Find where the given text appears and provide that cell's center as [x, y] coordinate. 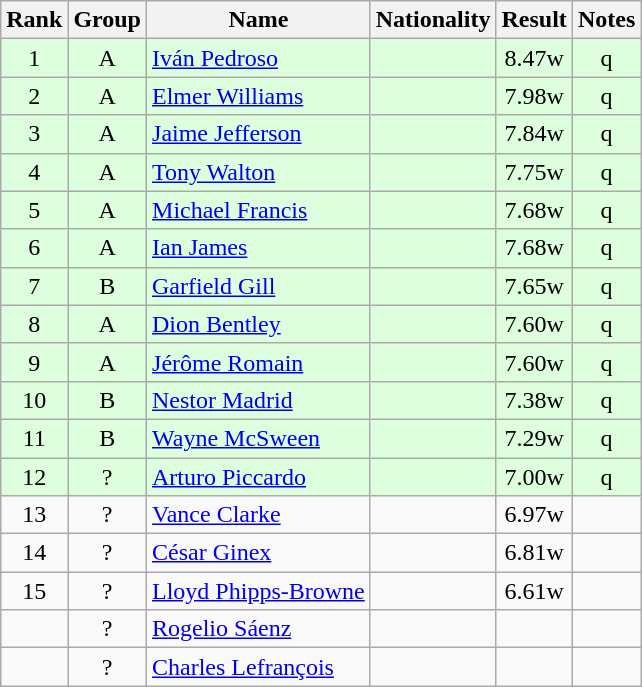
9 [34, 362]
Lloyd Phipps-Browne [259, 591]
Michael Francis [259, 210]
10 [34, 400]
7 [34, 286]
7.00w [534, 477]
Name [259, 20]
7.38w [534, 400]
Tony Walton [259, 172]
Jaime Jefferson [259, 134]
Dion Bentley [259, 324]
7.84w [534, 134]
Arturo Piccardo [259, 477]
5 [34, 210]
6.97w [534, 515]
Result [534, 20]
Iván Pedroso [259, 58]
Wayne McSween [259, 438]
Nationality [433, 20]
6 [34, 248]
Nestor Madrid [259, 400]
8.47w [534, 58]
7.75w [534, 172]
12 [34, 477]
7.98w [534, 96]
Ian James [259, 248]
7.65w [534, 286]
Rogelio Sáenz [259, 629]
4 [34, 172]
Group [108, 20]
Jérôme Romain [259, 362]
6.61w [534, 591]
14 [34, 553]
1 [34, 58]
15 [34, 591]
3 [34, 134]
Vance Clarke [259, 515]
2 [34, 96]
13 [34, 515]
8 [34, 324]
Elmer Williams [259, 96]
11 [34, 438]
César Ginex [259, 553]
Garfield Gill [259, 286]
Notes [606, 20]
7.29w [534, 438]
6.81w [534, 553]
Rank [34, 20]
Charles Lefrançois [259, 667]
